Search for the cell housing the specified text and yield its (x, y) center coordinate. 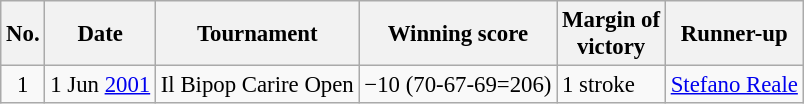
1 (23, 85)
Il Bipop Carire Open (257, 85)
Margin ofvictory (612, 34)
No. (23, 34)
Date (100, 34)
Stefano Reale (734, 85)
Winning score (458, 34)
1 Jun 2001 (100, 85)
Runner-up (734, 34)
Tournament (257, 34)
−10 (70-67-69=206) (458, 85)
1 stroke (612, 85)
